Find where the given text appears and provide that cell's center as [X, Y] coordinate. 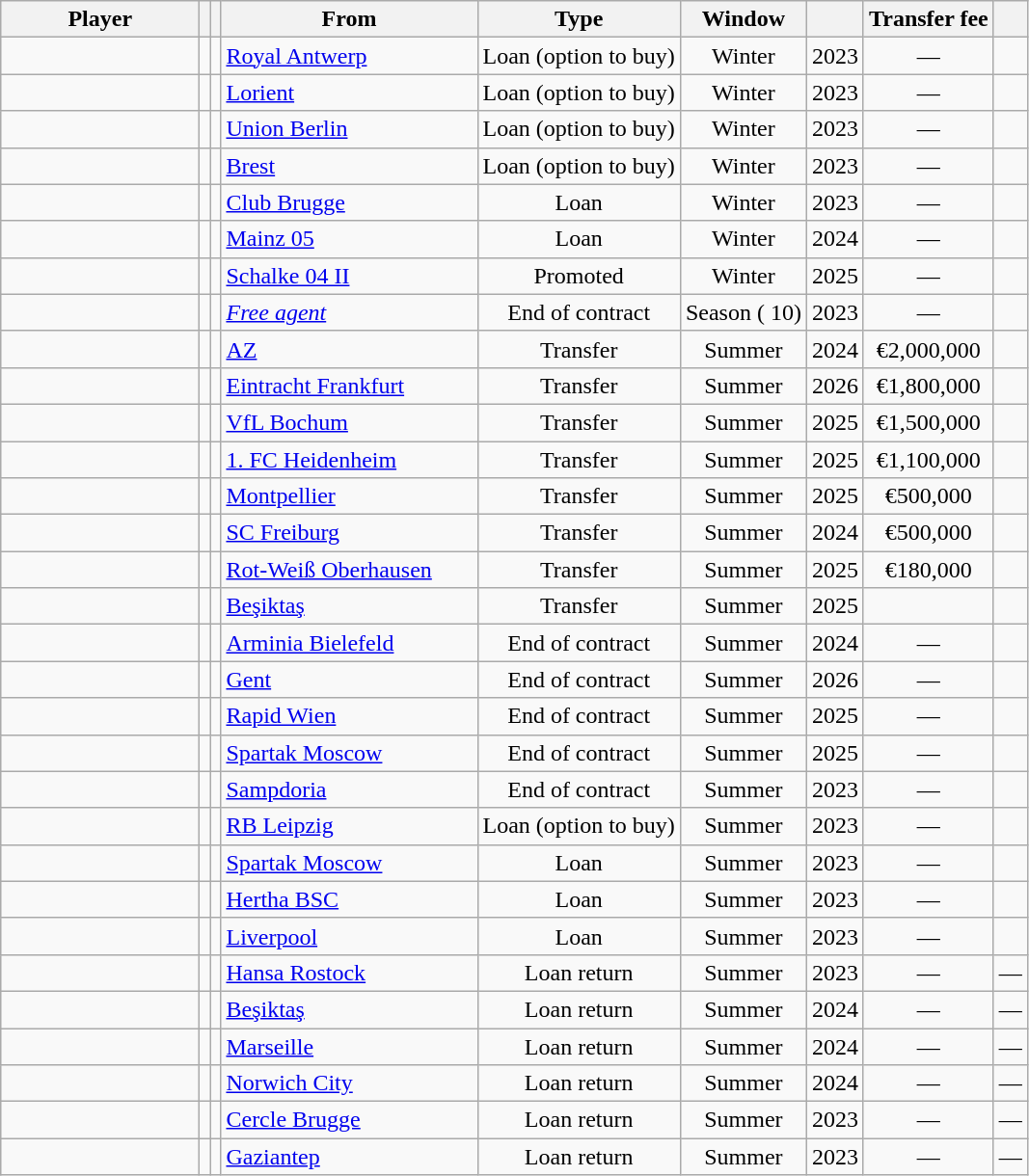
Season ( 10) [743, 312]
Free agent [349, 312]
Union Berlin [349, 129]
Window [743, 19]
€1,800,000 [928, 386]
Type [579, 19]
Hansa Rostock [349, 973]
Mainz 05 [349, 239]
Norwich City [349, 1083]
Brest [349, 166]
VfL Bochum [349, 422]
AZ [349, 349]
1. FC Heidenheim [349, 460]
Marseille [349, 1046]
Rapid Wien [349, 716]
Hertha BSC [349, 899]
Montpellier [349, 496]
Transfer fee [928, 19]
From [349, 19]
€180,000 [928, 570]
SC Freiburg [349, 533]
Schalke 04 II [349, 276]
€2,000,000 [928, 349]
Arminia Bielefeld [349, 643]
Eintracht Frankfurt [349, 386]
Royal Antwerp [349, 56]
Player [100, 19]
Gent [349, 680]
Cercle Brugge [349, 1120]
Gaziantep [349, 1157]
Promoted [579, 276]
€1,100,000 [928, 460]
€1,500,000 [928, 422]
Club Brugge [349, 202]
Sampdoria [349, 789]
Rot-Weiß Oberhausen [349, 570]
Lorient [349, 93]
RB Leipzig [349, 826]
Liverpool [349, 936]
